Detect which cell encompasses the target text, then output its (x, y) center coordinate. 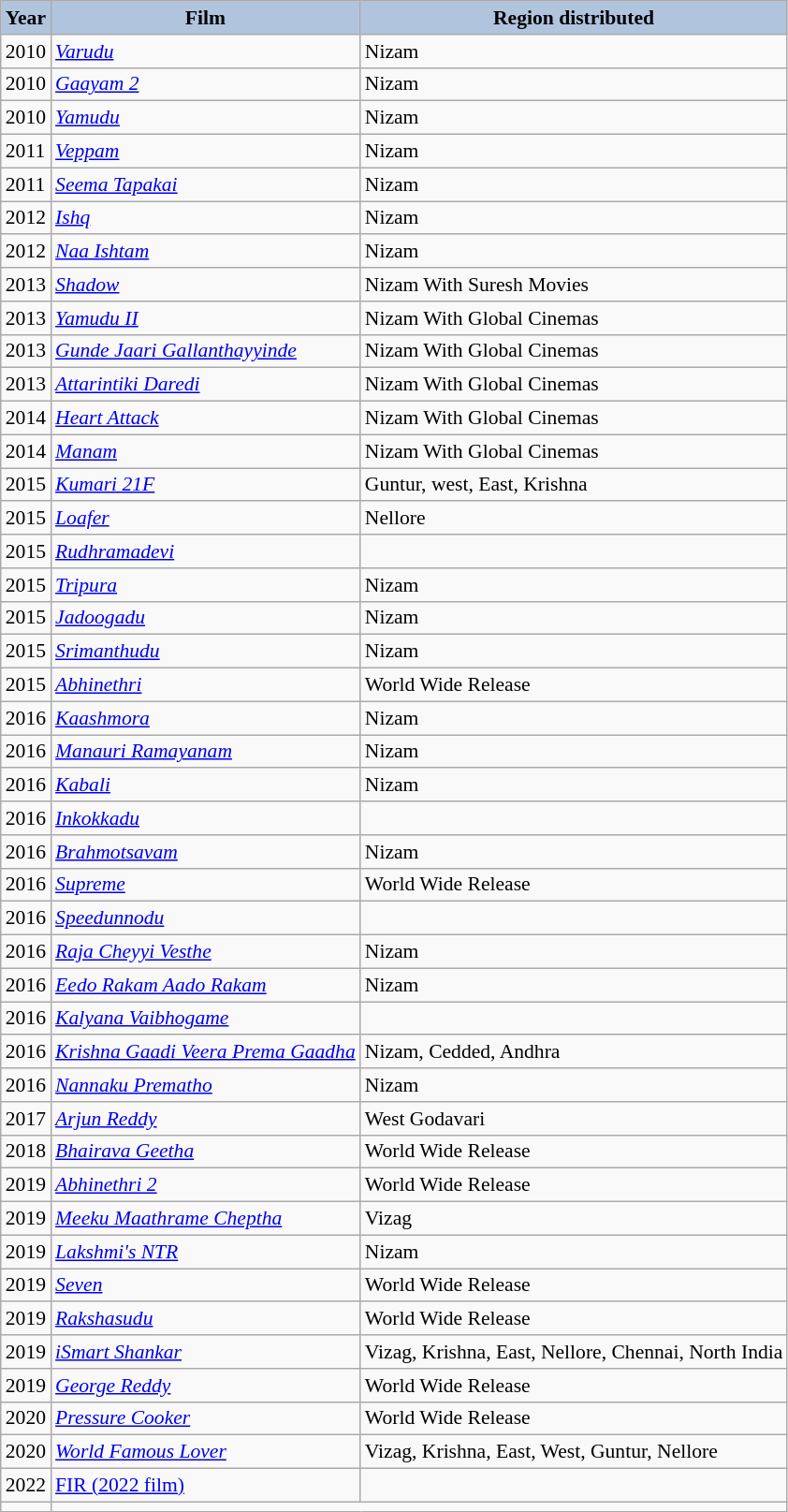
Kalyana Vaibhogame (206, 1019)
Naa Ishtam (206, 252)
Abhinethri 2 (206, 1185)
Seema Tapakai (206, 184)
Varudu (206, 51)
2017 (26, 1119)
Manauri Ramayanam (206, 752)
Heart Attack (206, 418)
Yamudu (206, 118)
West Godavari (575, 1119)
Inkokkadu (206, 818)
Nizam With Suresh Movies (575, 285)
George Reddy (206, 1386)
World Famous Lover (206, 1452)
Veppam (206, 152)
Kumari 21F (206, 485)
Jadoogadu (206, 618)
Tripura (206, 585)
Eedo Rakam Aado Rakam (206, 985)
2018 (26, 1152)
Film (206, 18)
Abhinethri (206, 685)
FIR (2022 film) (206, 1486)
Year (26, 18)
Brahmotsavam (206, 852)
Shadow (206, 285)
Nannaku Prematho (206, 1085)
Pressure Cooker (206, 1418)
Arjun Reddy (206, 1119)
Rakshasudu (206, 1319)
Seven (206, 1285)
iSmart Shankar (206, 1352)
2022 (26, 1486)
Manam (206, 451)
Lakshmi's NTR (206, 1252)
Raja Cheyyi Vesthe (206, 952)
Ishq (206, 218)
Vizag, Krishna, East, Nellore, Chennai, North India (575, 1352)
Bhairava Geetha (206, 1152)
Speedunnodu (206, 918)
Krishna Gaadi Veera Prema Gaadha (206, 1052)
Vizag, Krishna, East, West, Guntur, Nellore (575, 1452)
Vizag (575, 1219)
Gaayam 2 (206, 84)
Nellore (575, 519)
Guntur, west, East, Krishna (575, 485)
Attarintiki Daredi (206, 385)
Gunde Jaari Gallanthayyinde (206, 351)
Meeku Maathrame Cheptha (206, 1219)
Kabali (206, 785)
Srimanthudu (206, 652)
Kaashmora (206, 718)
Yamudu II (206, 318)
Rudhramadevi (206, 551)
Nizam, Cedded, Andhra (575, 1052)
Region distributed (575, 18)
Supreme (206, 885)
Loafer (206, 519)
